Identify which cell holds the provided text, then report its (X, Y) central coordinate. 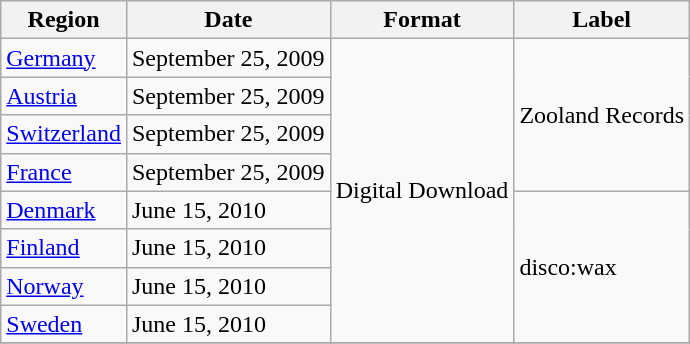
Region (64, 20)
Date (228, 20)
Germany (64, 58)
Denmark (64, 210)
Digital Download (422, 191)
Finland (64, 248)
France (64, 172)
Zooland Records (602, 115)
disco:wax (602, 267)
Switzerland (64, 134)
Label (602, 20)
Format (422, 20)
Norway (64, 286)
Sweden (64, 324)
Austria (64, 96)
